Capture the cell that displays the provided text and extract its [x, y] central coordinate. 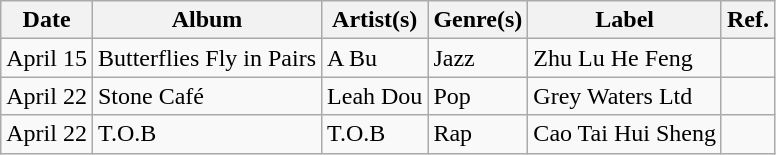
Pop [478, 96]
Label [625, 20]
Album [206, 20]
Artist(s) [375, 20]
Leah Dou [375, 96]
April 15 [47, 58]
Cao Tai Hui Sheng [625, 134]
Jazz [478, 58]
Genre(s) [478, 20]
Grey Waters Ltd [625, 96]
Zhu Lu He Feng [625, 58]
Butterflies Fly in Pairs [206, 58]
Rap [478, 134]
Date [47, 20]
A Bu [375, 58]
Stone Café [206, 96]
Ref. [748, 20]
